Capture the cell that displays the provided text and extract its [X, Y] central coordinate. 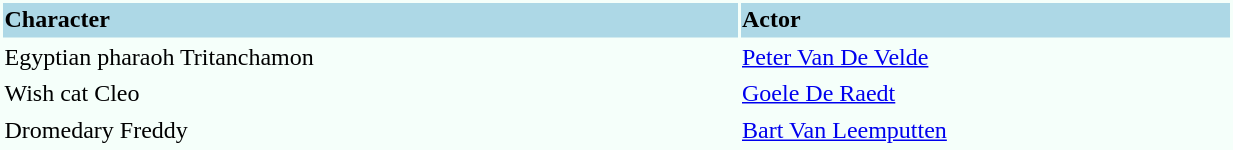
Dromedary Freddy [370, 130]
Character [370, 20]
Wish cat Cleo [370, 93]
Egyptian pharaoh Tritanchamon [370, 57]
Actor [986, 20]
Bart Van Leemputten [986, 130]
Goele De Raedt [986, 93]
Peter Van De Velde [986, 57]
